Return (x, y) of the center of cell containing provided text 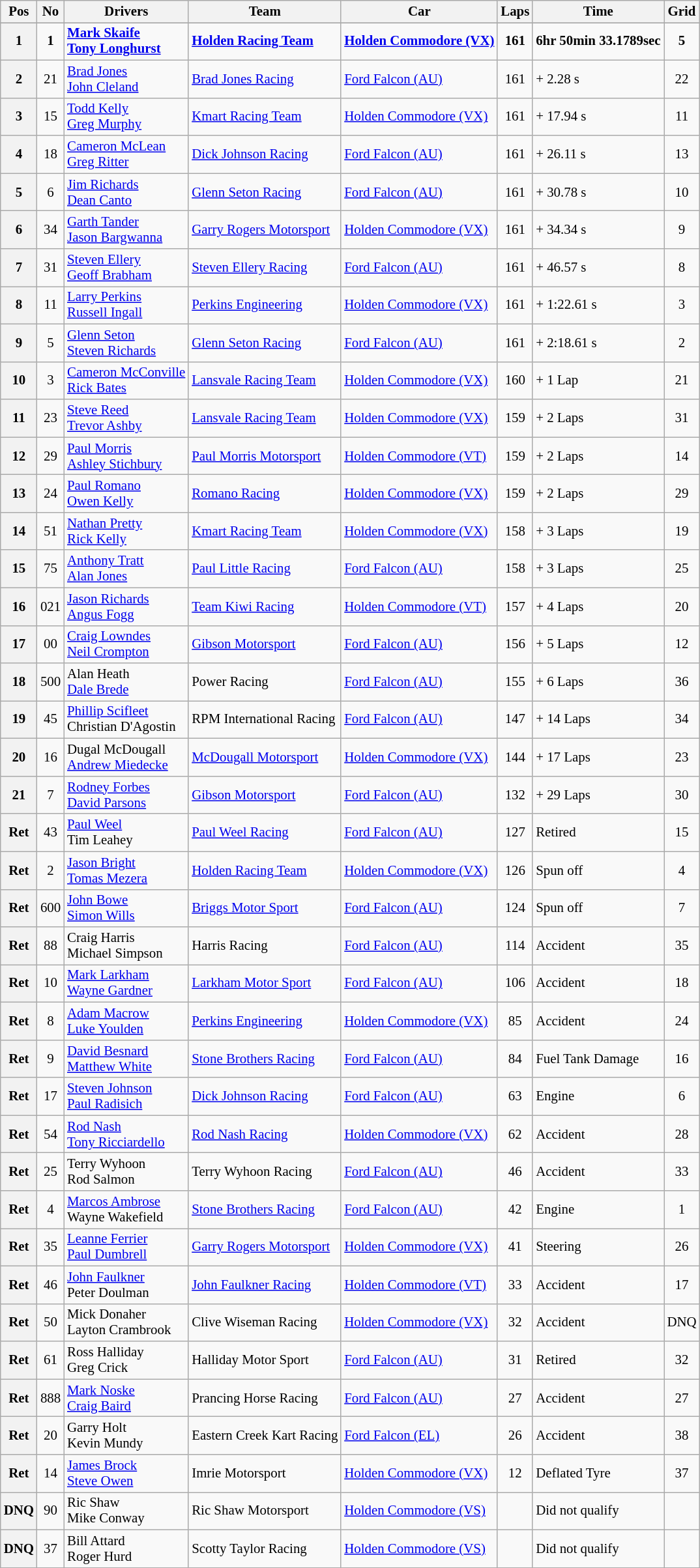
Rod Nash Racing (265, 1134)
Time (598, 12)
Deflated Tyre (598, 1474)
Steven Ellery Geoff Brabham (126, 268)
36 (682, 682)
Ford Falcon (EL) (419, 1436)
Adam Macrow Luke Youlden (126, 1021)
+ 26.11 s (598, 154)
+ 4 Laps (598, 606)
45 (51, 720)
127 (515, 833)
Garth Tander Jason Bargwanna (126, 230)
Rod Nash Tony Ricciardello (126, 1134)
John Faulkner Racing (265, 1285)
51 (51, 531)
Nathan Pretty Rick Kelly (126, 531)
62 (515, 1134)
Rodney Forbes David Parsons (126, 795)
Eastern Creek Kart Racing (265, 1436)
Halliday Motor Sport (265, 1360)
Mick Donaher Layton Crambrook (126, 1322)
50 (51, 1322)
600 (51, 908)
Paul Little Racing (265, 569)
22 (682, 79)
Scotty Taylor Racing (265, 1548)
00 (51, 644)
McDougall Motorsport (265, 758)
114 (515, 946)
Harris Racing (265, 946)
Laps (515, 12)
6hr 50min 33.1789sec (598, 41)
Jason Bright Tomas Mezera (126, 870)
Grid (682, 12)
John Bowe Simon Wills (126, 908)
61 (51, 1360)
Romano Racing (265, 494)
63 (515, 1096)
Dugal McDougall Andrew Miedecke (126, 758)
Brad Jones Racing (265, 79)
Cameron McLean Greg Ritter (126, 154)
75 (51, 569)
RPM International Racing (265, 720)
124 (515, 908)
Alan Heath Dale Brede (126, 682)
+ 2.28 s (598, 79)
Jim Richards Dean Canto (126, 192)
Drivers (126, 12)
Brad Jones John Cleland (126, 79)
James Brock Steve Owen (126, 1474)
88 (51, 946)
Marcos Ambrose Wayne Wakefield (126, 1210)
106 (515, 984)
+ 2:18.61 s (598, 343)
Paul Romano Owen Kelly (126, 494)
Steve Reed Trevor Ashby (126, 418)
155 (515, 682)
500 (51, 682)
Clive Wiseman Racing (265, 1322)
Leanne Ferrier Paul Dumbrell (126, 1247)
Phillip Scifleet Christian D'Agostin (126, 720)
43 (51, 833)
Team (265, 12)
Car (419, 12)
Steering (598, 1247)
+ 1 Lap (598, 380)
Craig Lowndes Neil Crompton (126, 644)
84 (515, 1059)
Steven Johnson Paul Radisich (126, 1096)
Craig Harris Michael Simpson (126, 946)
Ric Shaw Motorsport (265, 1511)
41 (515, 1247)
Paul Weel Racing (265, 833)
+ 17.94 s (598, 117)
Mark Larkham Wayne Gardner (126, 984)
Mark Skaife Tony Longhurst (126, 41)
Glenn Seton Steven Richards (126, 343)
+ 46.57 s (598, 268)
+ 30.78 s (598, 192)
Ross Halliday Greg Crick (126, 1360)
38 (682, 1436)
Bill Attard Roger Hurd (126, 1548)
Cameron McConville Rick Bates (126, 380)
126 (515, 870)
Mark Noske Craig Baird (126, 1398)
888 (51, 1398)
Prancing Horse Racing (265, 1398)
Jason Richards Angus Fogg (126, 606)
28 (682, 1134)
Imrie Motorsport (265, 1474)
+ 17 Laps (598, 758)
Briggs Motor Sport (265, 908)
Todd Kelly Greg Murphy (126, 117)
Larry Perkins Russell Ingall (126, 305)
42 (515, 1210)
Team Kiwi Racing (265, 606)
Paul Morris Motorsport (265, 456)
Fuel Tank Damage (598, 1059)
Terry Wyhoon Rod Salmon (126, 1172)
157 (515, 606)
+ 6 Laps (598, 682)
No (51, 12)
+ 14 Laps (598, 720)
John Faulkner Peter Doulman (126, 1285)
144 (515, 758)
160 (515, 380)
147 (515, 720)
Terry Wyhoon Racing (265, 1172)
Anthony Tratt Alan Jones (126, 569)
85 (515, 1021)
Ric Shaw Mike Conway (126, 1511)
Steven Ellery Racing (265, 268)
132 (515, 795)
Paul Weel Tim Leahey (126, 833)
021 (51, 606)
30 (682, 795)
Larkham Motor Sport (265, 984)
Paul Morris Ashley Stichbury (126, 456)
+ 1:22.61 s (598, 305)
54 (51, 1134)
Power Racing (265, 682)
156 (515, 644)
+ 34.34 s (598, 230)
90 (51, 1511)
+ 5 Laps (598, 644)
Pos (19, 12)
+ 29 Laps (598, 795)
David Besnard Matthew White (126, 1059)
Garry Holt Kevin Mundy (126, 1436)
